Output the [x, y] coordinate of the center of the cell containing the given text.  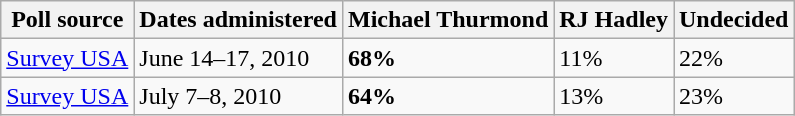
13% [614, 96]
23% [734, 96]
22% [734, 58]
Michael Thurmond [448, 20]
RJ Hadley [614, 20]
Poll source [68, 20]
June 14–17, 2010 [238, 58]
July 7–8, 2010 [238, 96]
Dates administered [238, 20]
68% [448, 58]
64% [448, 96]
11% [614, 58]
Undecided [734, 20]
